From the cell containing the given text, extract its center point as (X, Y) coordinate. 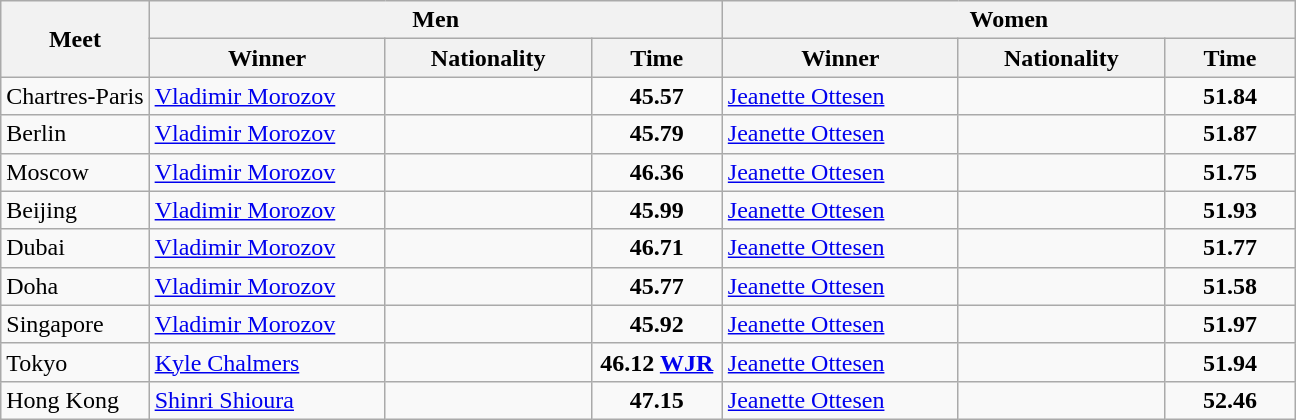
45.77 (656, 286)
Meet (75, 39)
46.36 (656, 172)
52.46 (1230, 400)
47.15 (656, 400)
51.97 (1230, 324)
51.58 (1230, 286)
51.94 (1230, 362)
Men (436, 20)
51.87 (1230, 134)
Berlin (75, 134)
45.57 (656, 96)
Beijing (75, 210)
46.12 WJR (656, 362)
Hong Kong (75, 400)
45.92 (656, 324)
51.75 (1230, 172)
Dubai (75, 248)
46.71 (656, 248)
Tokyo (75, 362)
45.99 (656, 210)
51.93 (1230, 210)
45.79 (656, 134)
51.84 (1230, 96)
Kyle Chalmers (267, 362)
Moscow (75, 172)
Chartres-Paris (75, 96)
Doha (75, 286)
Women (1008, 20)
Singapore (75, 324)
51.77 (1230, 248)
Shinri Shioura (267, 400)
